Search for the cell housing the specified text and yield its (x, y) center coordinate. 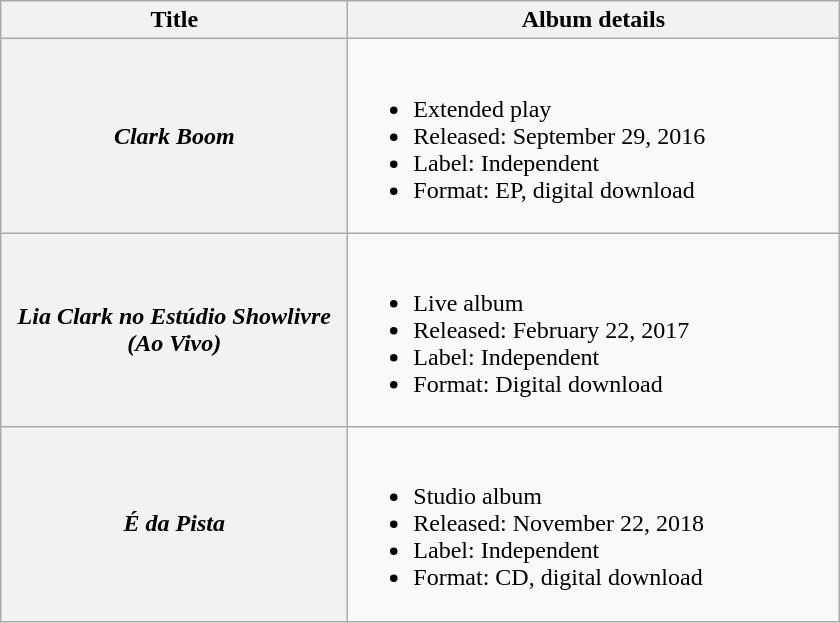
Extended playReleased: September 29, 2016Label: IndependentFormat: EP, digital download (594, 136)
Album details (594, 20)
Studio albumReleased: November 22, 2018Label: IndependentFormat: CD, digital download (594, 524)
Live albumReleased: February 22, 2017Label: IndependentFormat: Digital download (594, 330)
Lia Clark no Estúdio Showlivre (Ao Vivo) (174, 330)
Title (174, 20)
É da Pista (174, 524)
Clark Boom (174, 136)
